Capture the cell that displays the provided text and extract its [X, Y] central coordinate. 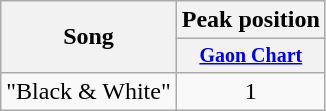
Peak position [250, 20]
Song [89, 37]
"Black & White" [89, 91]
1 [250, 91]
Gaon Chart [250, 56]
